Identify which cell holds the provided text, then report its [x, y] central coordinate. 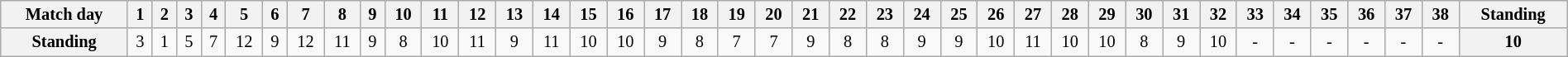
6 [275, 14]
16 [625, 14]
18 [700, 14]
31 [1181, 14]
35 [1330, 14]
25 [959, 14]
19 [736, 14]
14 [551, 14]
34 [1292, 14]
17 [663, 14]
32 [1219, 14]
21 [810, 14]
28 [1070, 14]
23 [885, 14]
15 [589, 14]
37 [1403, 14]
30 [1145, 14]
24 [921, 14]
26 [996, 14]
38 [1441, 14]
20 [774, 14]
36 [1366, 14]
29 [1107, 14]
27 [1034, 14]
4 [213, 14]
13 [514, 14]
22 [849, 14]
33 [1255, 14]
Match day [65, 14]
2 [165, 14]
